Provide the [x, y] coordinate of the cell's center where the given text is located.  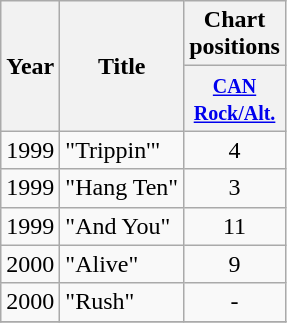
3 [235, 188]
- [235, 302]
Chart positions [235, 34]
"And You" [122, 226]
Year [30, 66]
9 [235, 264]
"Hang Ten" [122, 188]
CANRock/Alt. [235, 98]
4 [235, 150]
Title [122, 66]
"Rush" [122, 302]
"Alive" [122, 264]
"Trippin'" [122, 150]
11 [235, 226]
